Output the [X, Y] coordinate of the center of the cell containing the given text.  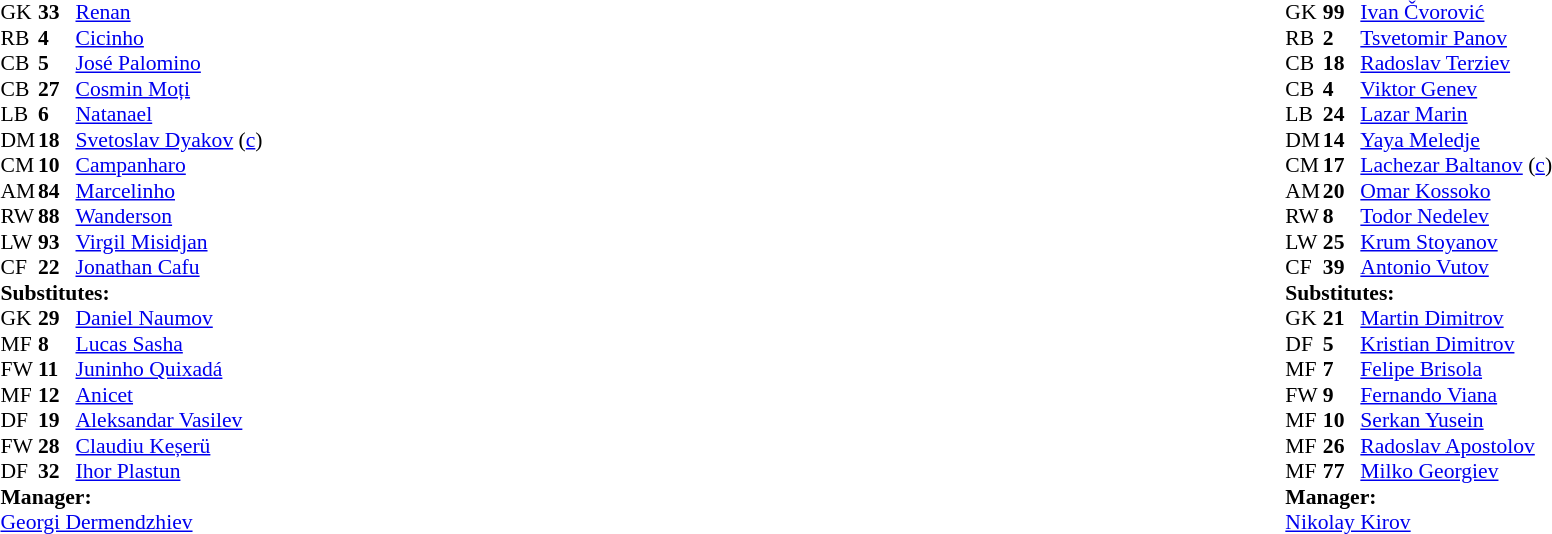
Anicet [170, 395]
Felipe Brisola [1456, 369]
Omar Kossoko [1456, 191]
Radoslav Apostolov [1456, 446]
Juninho Quixadá [170, 369]
17 [1342, 165]
14 [1342, 140]
25 [1342, 242]
Milko Georgiev [1456, 471]
77 [1342, 471]
Ihor Plastun [170, 471]
Ivan Čvorović [1456, 13]
99 [1342, 13]
Campanharo [170, 165]
Kristian Dimitrov [1456, 344]
Renan [170, 13]
84 [57, 191]
9 [1342, 395]
Fernando Viana [1456, 395]
11 [57, 369]
Wanderson [170, 217]
José Palomino [170, 63]
Serkan Yusein [1456, 421]
Daniel Naumov [170, 319]
Krum Stoyanov [1456, 242]
19 [57, 421]
20 [1342, 191]
Claudiu Keșerü [170, 446]
2 [1342, 38]
Yaya Meledje [1456, 140]
12 [57, 395]
24 [1342, 115]
26 [1342, 446]
Todor Nedelev [1456, 217]
39 [1342, 267]
Lazar Marin [1456, 115]
Natanael [170, 115]
Martin Dimitrov [1456, 319]
Antonio Vutov [1456, 267]
Cosmin Moți [170, 89]
22 [57, 267]
93 [57, 242]
28 [57, 446]
Lachezar Baltanov (c) [1456, 165]
Jonathan Cafu [170, 267]
Lucas Sasha [170, 344]
7 [1342, 369]
Marcelinho [170, 191]
33 [57, 13]
21 [1342, 319]
Viktor Genev [1456, 89]
88 [57, 217]
Aleksandar Vasilev [170, 421]
Virgil Misidjan [170, 242]
Svetoslav Dyakov (c) [170, 140]
6 [57, 115]
29 [57, 319]
Radoslav Terziev [1456, 63]
Tsvetomir Panov [1456, 38]
27 [57, 89]
Cicinho [170, 38]
32 [57, 471]
